Extract the (X, Y) coordinate from the center of the cell holding the provided text.  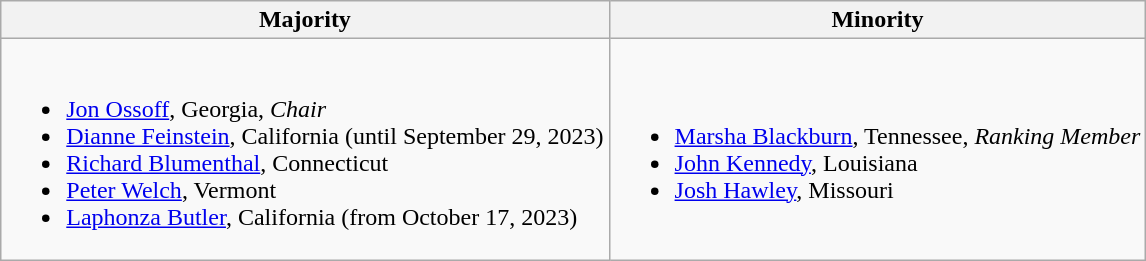
Marsha Blackburn, Tennessee, Ranking MemberJohn Kennedy, LouisianaJosh Hawley, Missouri (878, 150)
Majority (305, 20)
Minority (878, 20)
